Capture the cell that displays the provided text and extract its [X, Y] central coordinate. 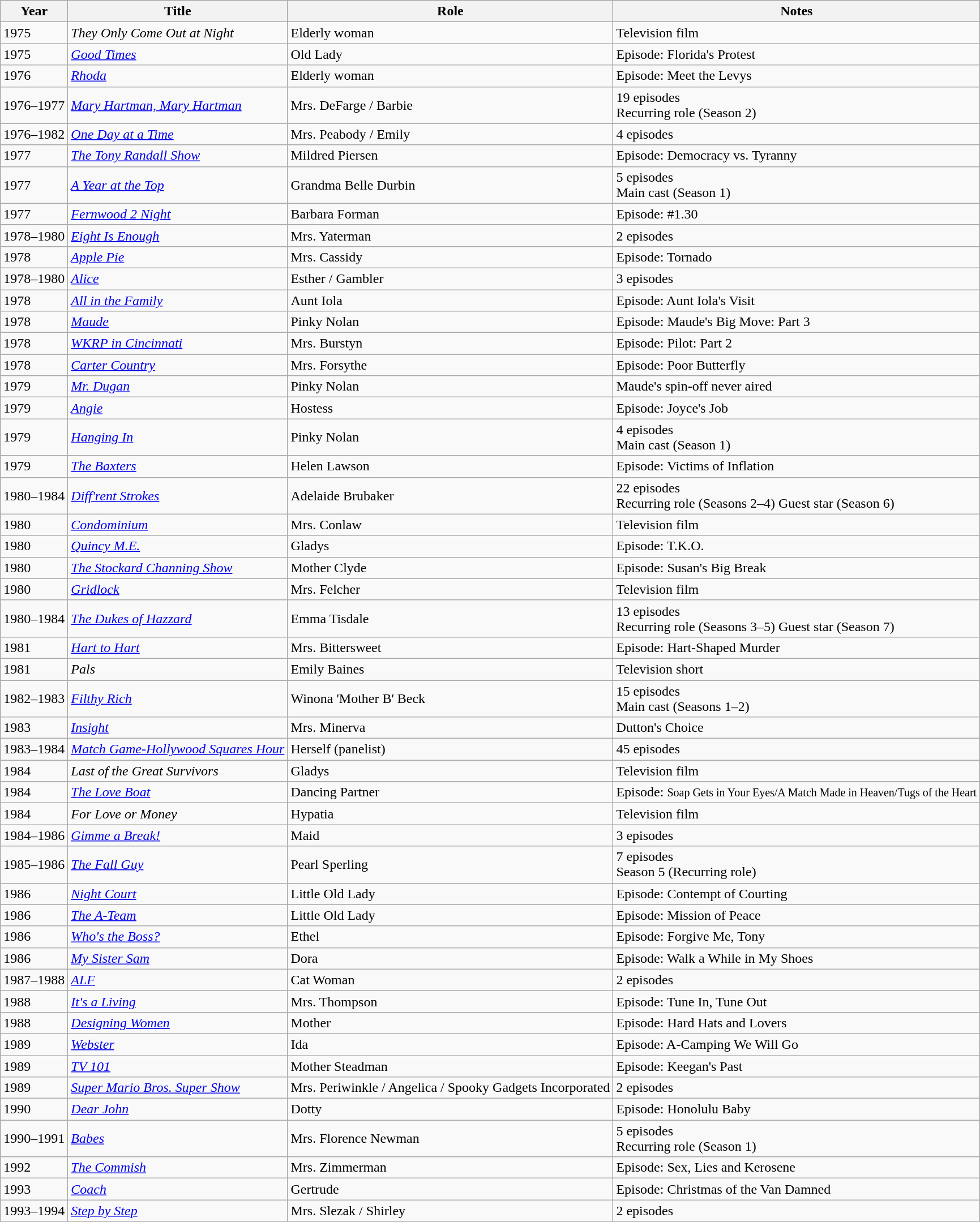
Hart to Hart [178, 648]
Mr. Dugan [178, 387]
Dora [451, 958]
Old Lady [451, 54]
Mrs. Zimmerman [451, 1168]
Role [451, 11]
Episode: Forgive Me, Tony [797, 937]
Episode: A-Camping We Will Go [797, 1044]
Mrs. Thompson [451, 1001]
TV 101 [178, 1066]
Emily Baines [451, 669]
5 episodes Recurring role (Season 1) [797, 1139]
They Only Come Out at Night [178, 33]
Condominium [178, 525]
Angie [178, 408]
Episode: Democracy vs. Tyranny [797, 156]
1992 [34, 1168]
Gertrude [451, 1189]
Maude's spin-off never aired [797, 387]
The Stockard Channing Show [178, 568]
Maid [451, 835]
Mrs. Florence Newman [451, 1139]
Mrs. Conlaw [451, 525]
Mrs. Yaterman [451, 235]
Cat Woman [451, 980]
Episode: Walk a While in My Shoes [797, 958]
Television short [797, 669]
Ethel [451, 937]
For Love or Money [178, 814]
Episode: Joyce's Job [797, 408]
All in the Family [178, 301]
Mrs. Burstyn [451, 344]
It's a Living [178, 1001]
Fernwood 2 Night [178, 214]
Quincy M.E. [178, 546]
Match Game-Hollywood Squares Hour [178, 749]
Mrs. Periwinkle / Angelica / Spooky Gadgets Incorporated [451, 1088]
ALF [178, 980]
1983 [34, 728]
Episode: T.K.O. [797, 546]
WKRP in Cincinnati [178, 344]
Episode: Mission of Peace [797, 915]
Insight [178, 728]
1983–1984 [34, 749]
Adelaide Brubaker [451, 496]
Episode: Meet the Levys [797, 76]
Mother [451, 1023]
1984–1986 [34, 835]
Maude [178, 322]
Mrs. Minerva [451, 728]
Emma Tisdale [451, 618]
1976–1977 [34, 105]
Notes [797, 11]
Mrs. Forsythe [451, 365]
Winona 'Mother B' Beck [451, 698]
My Sister Sam [178, 958]
1987–1988 [34, 980]
Episode: Pilot: Part 2 [797, 344]
Esther / Gambler [451, 278]
Mrs. Peabody / Emily [451, 134]
The A-Team [178, 915]
Episode: Poor Butterfly [797, 365]
The Fall Guy [178, 865]
Episode: Honolulu Baby [797, 1109]
1985–1986 [34, 865]
Helen Lawson [451, 466]
Dancing Partner [451, 792]
Title [178, 11]
The Baxters [178, 466]
Year [34, 11]
Hypatia [451, 814]
Filthy Rich [178, 698]
Mother Steadman [451, 1066]
A Year at the Top [178, 185]
The Commish [178, 1168]
Episode: Hard Hats and Lovers [797, 1023]
Mother Clyde [451, 568]
Episode: Tornado [797, 257]
Diff'rent Strokes [178, 496]
22 episodes Recurring role (Seasons 2–4) Guest star (Season 6) [797, 496]
Gimme a Break! [178, 835]
Hostess [451, 408]
5 episodes Main cast (Season 1) [797, 185]
4 episodes Main cast (Season 1) [797, 437]
1982–1983 [34, 698]
Episode: Christmas of the Van Damned [797, 1189]
Mildred Piersen [451, 156]
1976–1982 [34, 134]
Babes [178, 1139]
Last of the Great Survivors [178, 771]
Good Times [178, 54]
Carter Country [178, 365]
Super Mario Bros. Super Show [178, 1088]
Mrs. Bittersweet [451, 648]
Step by Step [178, 1211]
Episode: Sex, Lies and Kerosene [797, 1168]
Webster [178, 1044]
19 episodes Recurring role (Season 2) [797, 105]
Aunt Iola [451, 301]
Dutton's Choice [797, 728]
Episode: #1.30 [797, 214]
7 episodes Season 5 (Recurring role) [797, 865]
Episode: Soap Gets in Your Eyes/A Match Made in Heaven/Tugs of the Heart [797, 792]
Dear John [178, 1109]
Alice [178, 278]
Mrs. DeFarge / Barbie [451, 105]
15 episodes Main cast (Seasons 1–2) [797, 698]
Grandma Belle Durbin [451, 185]
Eight Is Enough [178, 235]
Mary Hartman, Mary Hartman [178, 105]
Episode: Maude's Big Move: Part 3 [797, 322]
Pearl Sperling [451, 865]
Coach [178, 1189]
Gridlock [178, 589]
The Love Boat [178, 792]
45 episodes [797, 749]
One Day at a Time [178, 134]
Pals [178, 669]
1990 [34, 1109]
Rhoda [178, 76]
Episode: Keegan's Past [797, 1066]
Ida [451, 1044]
Episode: Aunt Iola's Visit [797, 301]
Mrs. Slezak / Shirley [451, 1211]
13 episodes Recurring role (Seasons 3–5) Guest star (Season 7) [797, 618]
Mrs. Felcher [451, 589]
4 episodes [797, 134]
Episode: Tune In, Tune Out [797, 1001]
Designing Women [178, 1023]
Episode: Susan's Big Break [797, 568]
1993 [34, 1189]
Who's the Boss? [178, 937]
Mrs. Cassidy [451, 257]
Hanging In [178, 437]
1993–1994 [34, 1211]
Herself (panelist) [451, 749]
Barbara Forman [451, 214]
Dotty [451, 1109]
Episode: Contempt of Courting [797, 894]
Episode: Hart-Shaped Murder [797, 648]
Episode: Victims of Inflation [797, 466]
The Tony Randall Show [178, 156]
The Dukes of Hazzard [178, 618]
1990–1991 [34, 1139]
Apple Pie [178, 257]
1976 [34, 76]
Night Court [178, 894]
Episode: Florida's Protest [797, 54]
